For the text-containing cell, return its midpoint in (x, y) coordinate format. 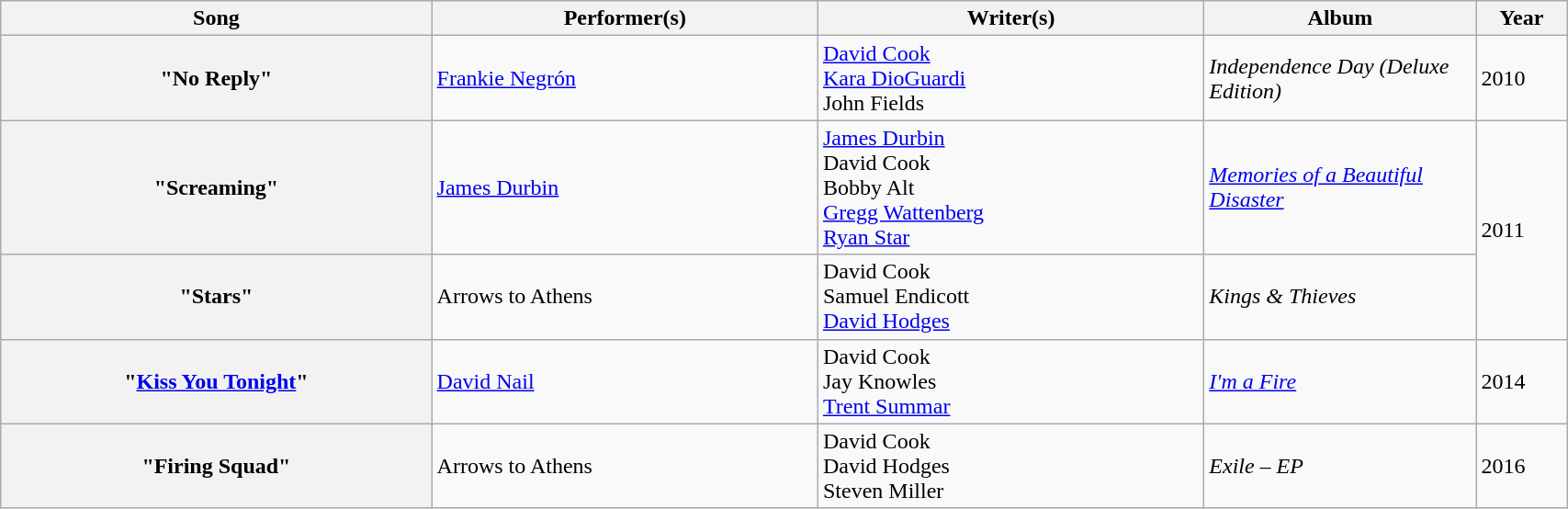
Song (217, 18)
Writer(s) (1010, 18)
"Screaming" (217, 187)
James Durbin (625, 187)
James DurbinDavid CookBobby AltGregg WattenbergRyan Star (1010, 187)
"No Reply" (217, 78)
Memories of a Beautiful Disaster (1340, 187)
Performer(s) (625, 18)
Exile – EP (1340, 466)
Year (1521, 18)
Album (1340, 18)
2014 (1521, 381)
"Kiss You Tonight" (217, 381)
2010 (1521, 78)
David CookJay KnowlesTrent Summar (1010, 381)
David Nail (625, 381)
David CookSamuel EndicottDavid Hodges (1010, 297)
2011 (1521, 230)
I'm a Fire (1340, 381)
Independence Day (Deluxe Edition) (1340, 78)
2016 (1521, 466)
Kings & Thieves (1340, 297)
Frankie Negrón (625, 78)
"Stars" (217, 297)
David CookKara DioGuardiJohn Fields (1010, 78)
"Firing Squad" (217, 466)
David CookDavid HodgesSteven Miller (1010, 466)
